Capture the cell that displays the provided text and extract its [x, y] central coordinate. 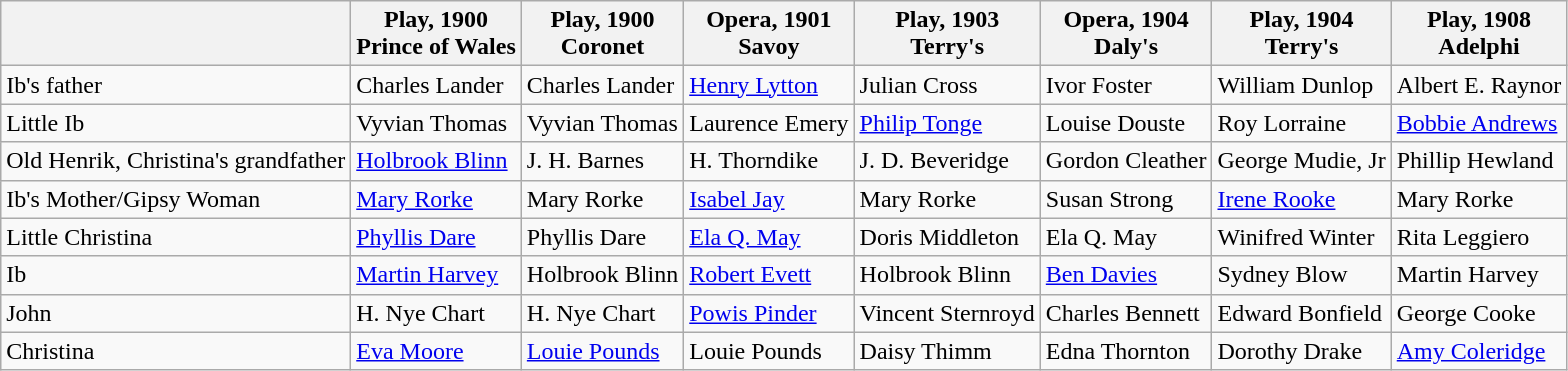
Doris Middleton [947, 237]
J. D. Beveridge [947, 161]
Sydney Blow [1302, 275]
Powis Pinder [769, 313]
Albert E. Raynor [1479, 85]
George Mudie, Jr [1302, 161]
Ivor Foster [1126, 85]
Ben Davies [1126, 275]
Little Ib [176, 123]
Play, 1908Adelphi [1479, 34]
Ib's father [176, 85]
Play, 1900Prince of Wales [436, 34]
Edna Thornton [1126, 351]
John [176, 313]
Amy Coleridge [1479, 351]
William Dunlop [1302, 85]
Dorothy Drake [1302, 351]
Opera, 1904Daly's [1126, 34]
Ib [176, 275]
Robert Evett [769, 275]
Ib's Mother/Gipsy Woman [176, 199]
Daisy Thimm [947, 351]
Julian Cross [947, 85]
Louise Douste [1126, 123]
Play, 1900Coronet [602, 34]
Phillip Hewland [1479, 161]
Bobbie Andrews [1479, 123]
Play, 1903Terry's [947, 34]
Winifred Winter [1302, 237]
Gordon Cleather [1126, 161]
Play, 1904Terry's [1302, 34]
Irene Rooke [1302, 199]
Laurence Emery [769, 123]
H. Thorndike [769, 161]
Henry Lytton [769, 85]
Christina [176, 351]
Old Henrik, Christina's grandfather [176, 161]
Vincent Sternroyd [947, 313]
Roy Lorraine [1302, 123]
Little Christina [176, 237]
Philip Tonge [947, 123]
Rita Leggiero [1479, 237]
George Cooke [1479, 313]
Eva Moore [436, 351]
J. H. Barnes [602, 161]
Isabel Jay [769, 199]
Edward Bonfield [1302, 313]
Susan Strong [1126, 199]
Opera, 1901Savoy [769, 34]
Charles Bennett [1126, 313]
